Identify which cell holds the provided text, then report its (x, y) central coordinate. 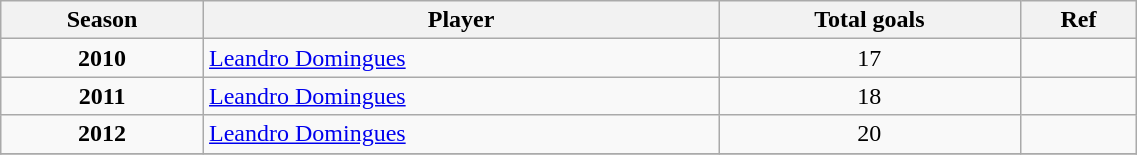
Season (102, 20)
20 (870, 134)
2010 (102, 58)
18 (870, 96)
Ref (1078, 20)
2011 (102, 96)
Total goals (870, 20)
17 (870, 58)
Player (462, 20)
2012 (102, 134)
